Capture the cell that displays the provided text and extract its [X, Y] central coordinate. 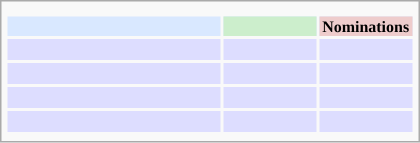
Nominations [366, 27]
